Determine the [X, Y] coordinate at the center of the cell enclosing the given text.  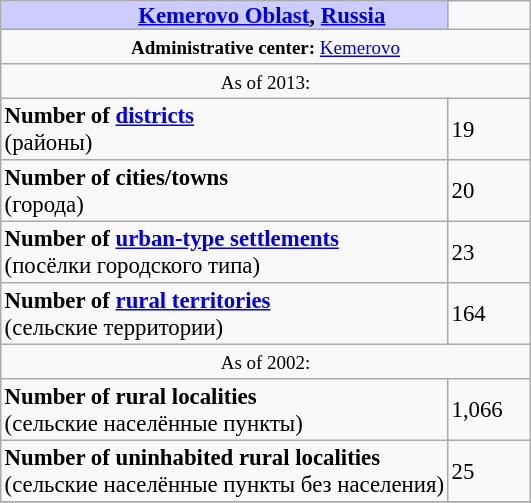
20 [489, 191]
1,066 [489, 410]
23 [489, 252]
Number of cities/towns(города) [224, 191]
Number of districts(районы) [224, 129]
25 [489, 471]
Number of urban-type settlements(посёлки городского типа) [224, 252]
19 [489, 129]
164 [489, 314]
Number of uninhabited rural localities(сельские населённые пункты без населения) [224, 471]
Kemerovo Oblast, Russia [224, 15]
Number of rural localities(сельские населённые пункты) [224, 410]
As of 2002: [266, 361]
Administrative center: Kemerovo [266, 46]
As of 2013: [266, 81]
Number of rural territories(сельские территории) [224, 314]
